Pinpoint the cell where the given text exists, returning its (x, y) midpoint coordinate. 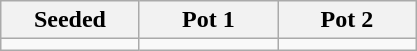
Pot 2 (347, 20)
Pot 1 (208, 20)
Seeded (70, 20)
